Output the (x, y) coordinate of the center of the cell containing the given text.  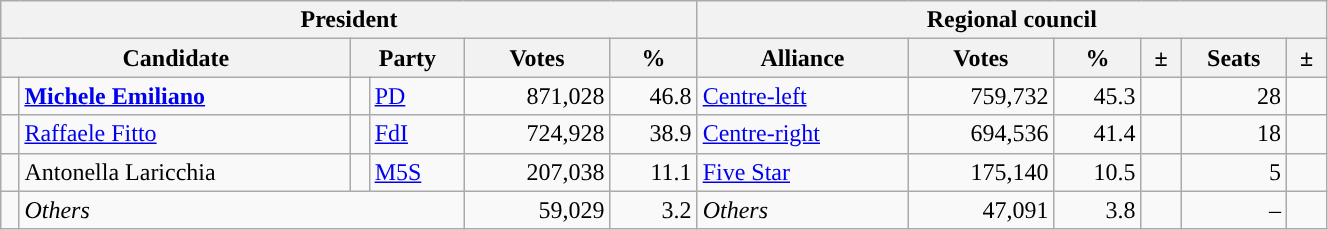
Centre-left (802, 96)
Antonella Laricchia (185, 172)
724,928 (537, 134)
11.1 (654, 172)
Seats (1234, 58)
FdI (416, 134)
Alliance (802, 58)
Regional council (1012, 20)
Raffaele Fitto (185, 134)
207,038 (537, 172)
28 (1234, 96)
5 (1234, 172)
18 (1234, 134)
Michele Emiliano (185, 96)
3.2 (654, 210)
– (1234, 210)
871,028 (537, 96)
41.4 (1098, 134)
45.3 (1098, 96)
M5S (416, 172)
3.8 (1098, 210)
759,732 (981, 96)
10.5 (1098, 172)
Centre-right (802, 134)
Five Star (802, 172)
President (349, 20)
Party (408, 58)
47,091 (981, 210)
PD (416, 96)
694,536 (981, 134)
175,140 (981, 172)
38.9 (654, 134)
46.8 (654, 96)
Candidate (176, 58)
59,029 (537, 210)
